For the text-containing cell, return its midpoint in [x, y] coordinate format. 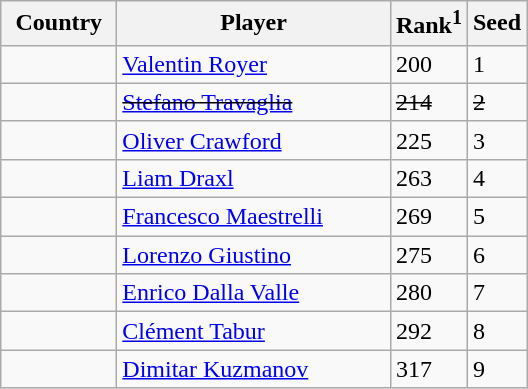
317 [428, 369]
Lorenzo Giustino [254, 255]
8 [496, 331]
Clément Tabur [254, 331]
275 [428, 255]
Rank1 [428, 24]
Enrico Dalla Valle [254, 293]
200 [428, 64]
4 [496, 178]
225 [428, 140]
Oliver Crawford [254, 140]
6 [496, 255]
Country [59, 24]
5 [496, 217]
7 [496, 293]
Seed [496, 24]
2 [496, 102]
280 [428, 293]
3 [496, 140]
Liam Draxl [254, 178]
Francesco Maestrelli [254, 217]
Dimitar Kuzmanov [254, 369]
Player [254, 24]
1 [496, 64]
9 [496, 369]
214 [428, 102]
292 [428, 331]
269 [428, 217]
263 [428, 178]
Valentin Royer [254, 64]
Stefano Travaglia [254, 102]
